Pinpoint the cell where the given text exists, returning its (x, y) midpoint coordinate. 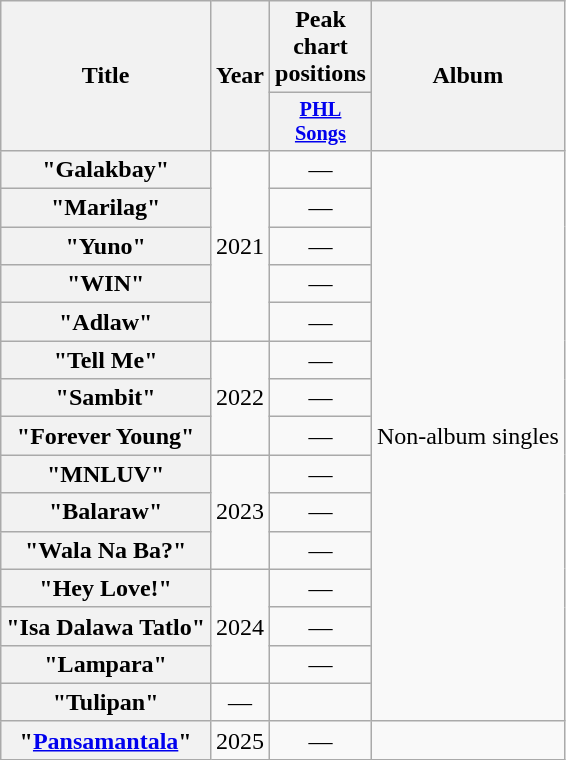
"Lampara" (106, 664)
Year (240, 76)
"Pansamantala" (106, 740)
"WIN" (106, 284)
Title (106, 76)
"Forever Young" (106, 436)
PHLSongs (321, 122)
2023 (240, 512)
"Adlaw" (106, 322)
2022 (240, 398)
"Sambit" (106, 398)
"Wala Na Ba?" (106, 550)
2025 (240, 740)
"Tulipan" (106, 702)
"Marilag" (106, 208)
"Tell Me" (106, 360)
"Isa Dalawa Tatlo" (106, 626)
2024 (240, 626)
Album (468, 76)
"Galakbay" (106, 169)
"MNLUV" (106, 474)
"Hey Love!" (106, 588)
Peak chart positions (321, 47)
"Balaraw" (106, 512)
Non-album singles (468, 436)
"Yuno" (106, 246)
2021 (240, 245)
